Output the (X, Y) coordinate of the center of the cell containing the given text.  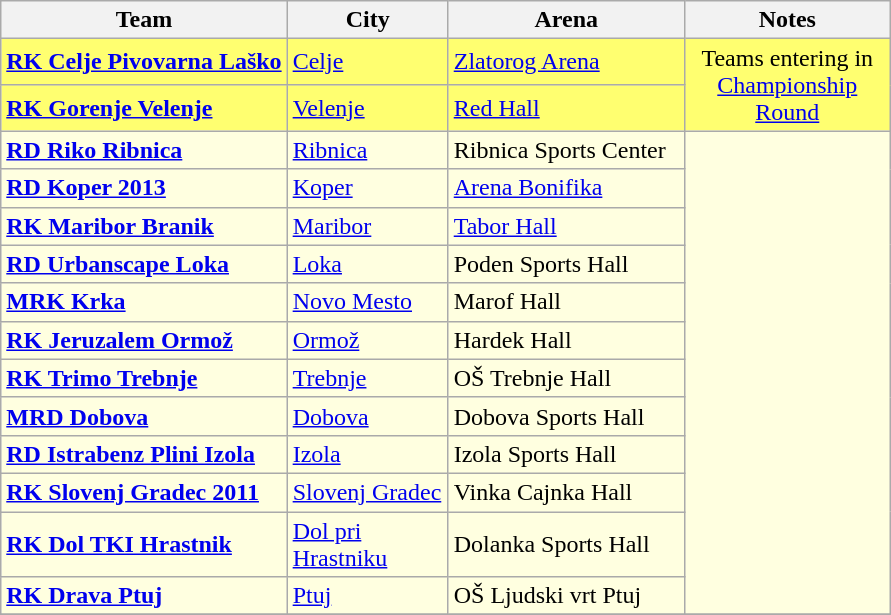
MRD Dobova (144, 416)
RK Maribor Branik (144, 226)
Dobova Sports Hall (566, 416)
RK Trimo Trebnje (144, 378)
RD Urbanscape Loka (144, 264)
Loka (368, 264)
RK Jeruzalem Ormož (144, 340)
Dol pri Hrastniku (368, 544)
Tabor Hall (566, 226)
Maribor (368, 226)
Arena (566, 20)
Ribnica (368, 150)
OŠ Trebnje Hall (566, 378)
Red Hall (566, 108)
Zlatorog Arena (566, 62)
Izola (368, 454)
RD Koper 2013 (144, 188)
Celje (368, 62)
RK Gorenje Velenje (144, 108)
Velenje (368, 108)
Arena Bonifika (566, 188)
MRK Krka (144, 302)
Novo Mesto (368, 302)
Hardek Hall (566, 340)
City (368, 20)
Teams entering inChampionship Round (787, 85)
Dolanka Sports Hall (566, 544)
Trebnje (368, 378)
Notes (787, 20)
OŠ Ljudski vrt Ptuj (566, 596)
Ptuj (368, 596)
RD Istrabenz Plini Izola (144, 454)
Vinka Cajnka Hall (566, 492)
RD Riko Ribnica (144, 150)
Ormož (368, 340)
Team (144, 20)
Slovenj Gradec (368, 492)
Izola Sports Hall (566, 454)
RK Celje Pivovarna Laško (144, 62)
Marof Hall (566, 302)
Dobova (368, 416)
Ribnica Sports Center (566, 150)
RK Slovenj Gradec 2011 (144, 492)
Poden Sports Hall (566, 264)
RK Dol TKI Hrastnik (144, 544)
RK Drava Ptuj (144, 596)
Koper (368, 188)
